Determine the (X, Y) coordinate at the center of the cell enclosing the given text.  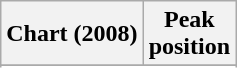
Chart (2008) (72, 34)
Peakposition (189, 34)
